Identify which cell holds the provided text, then report its (X, Y) central coordinate. 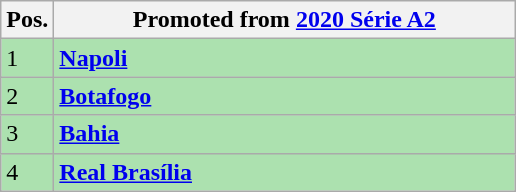
Napoli (284, 58)
Promoted from 2020 Série A2 (284, 20)
1 (28, 58)
Bahia (284, 134)
4 (28, 172)
Botafogo (284, 96)
2 (28, 96)
Real Brasília (284, 172)
Pos. (28, 20)
3 (28, 134)
